Determine the (x, y) coordinate at the center of the cell enclosing the given text.  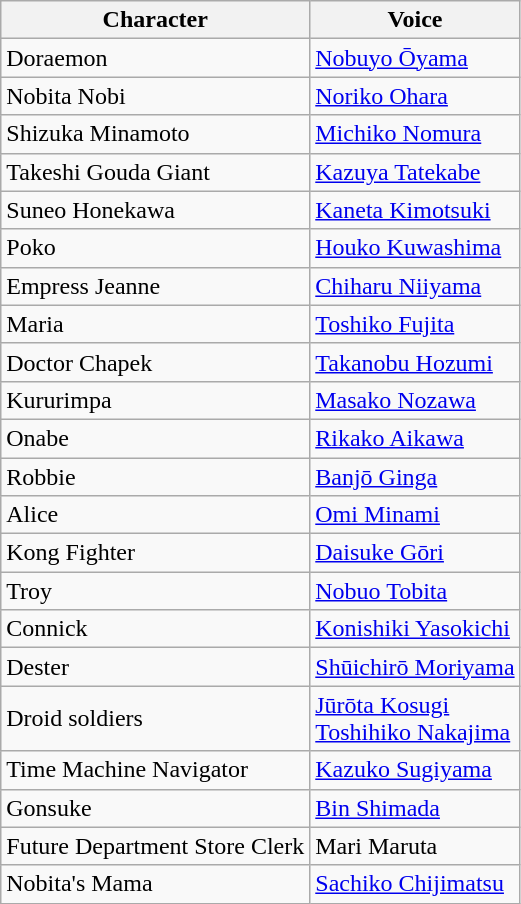
Sachiko Chijimatsu (415, 884)
Houko Kuwashima (415, 248)
Omi Minami (415, 515)
Doraemon (156, 58)
Onabe (156, 438)
Shūichirō Moriyama (415, 667)
Nobuo Tobita (415, 591)
Alice (156, 515)
Masako Nozawa (415, 400)
Nobuyo Ōyama (415, 58)
Kazuko Sugiyama (415, 770)
Kazuya Tatekabe (415, 172)
Dester (156, 667)
Rikako Aikawa (415, 438)
Shizuka Minamoto (156, 134)
Kururimpa (156, 400)
Connick (156, 629)
Character (156, 20)
Jūrōta KosugiToshihiko Nakajima (415, 718)
Kaneta Kimotsuki (415, 210)
Robbie (156, 477)
Toshiko Fujita (415, 324)
Time Machine Navigator (156, 770)
Noriko Ohara (415, 96)
Takanobu Hozumi (415, 362)
Banjō Ginga (415, 477)
Maria (156, 324)
Voice (415, 20)
Nobita Nobi (156, 96)
Bin Shimada (415, 808)
Takeshi Gouda Giant (156, 172)
Chiharu Niiyama (415, 286)
Mari Maruta (415, 846)
Doctor Chapek (156, 362)
Poko (156, 248)
Daisuke Gōri (415, 553)
Empress Jeanne (156, 286)
Nobita's Mama (156, 884)
Michiko Nomura (415, 134)
Future Department Store Clerk (156, 846)
Troy (156, 591)
Gonsuke (156, 808)
Droid soldiers (156, 718)
Kong Fighter (156, 553)
Suneo Honekawa (156, 210)
Konishiki Yasokichi (415, 629)
